Identify which cell holds the provided text, then report its [X, Y] central coordinate. 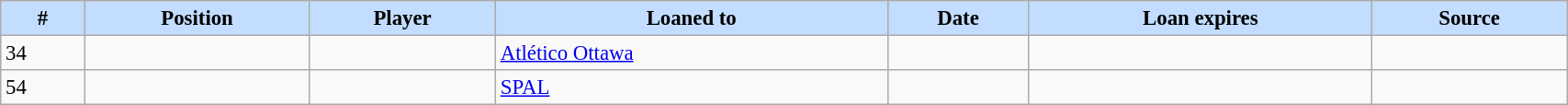
54 [43, 87]
Loan expires [1201, 18]
Player [402, 18]
Atlético Ottawa [691, 53]
Date [958, 18]
Source [1470, 18]
# [43, 18]
SPAL [691, 87]
34 [43, 53]
Position [197, 18]
Loaned to [691, 18]
